Provide the (X, Y) coordinate of the cell's center where the given text is located.  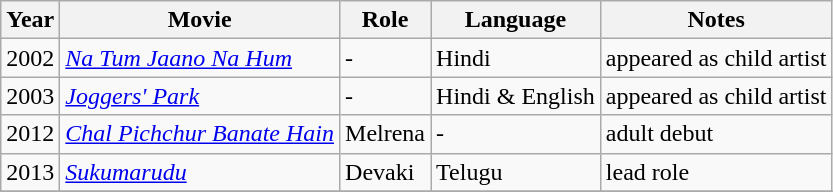
Notes (716, 20)
2012 (30, 134)
Na Tum Jaano Na Hum (200, 58)
adult debut (716, 134)
2013 (30, 172)
Role (386, 20)
Joggers' Park (200, 96)
Devaki (386, 172)
Language (516, 20)
Movie (200, 20)
Chal Pichchur Banate Hain (200, 134)
Hindi (516, 58)
Sukumarudu (200, 172)
2002 (30, 58)
2003 (30, 96)
lead role (716, 172)
Year (30, 20)
Hindi & English (516, 96)
Melrena (386, 134)
Telugu (516, 172)
